Identify which cell holds the provided text, then report its (X, Y) central coordinate. 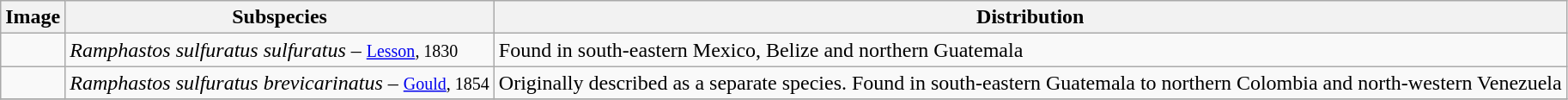
Ramphastos sulfuratus sulfuratus – Lesson, 1830 (280, 50)
Originally described as a separate species. Found in south-eastern Guatemala to northern Colombia and north-western Venezuela (1030, 83)
Distribution (1030, 17)
Ramphastos sulfuratus brevicarinatus – Gould, 1854 (280, 83)
Image (33, 17)
Subspecies (280, 17)
Found in south-eastern Mexico, Belize and northern Guatemala (1030, 50)
